Search for the cell housing the specified text and yield its [x, y] center coordinate. 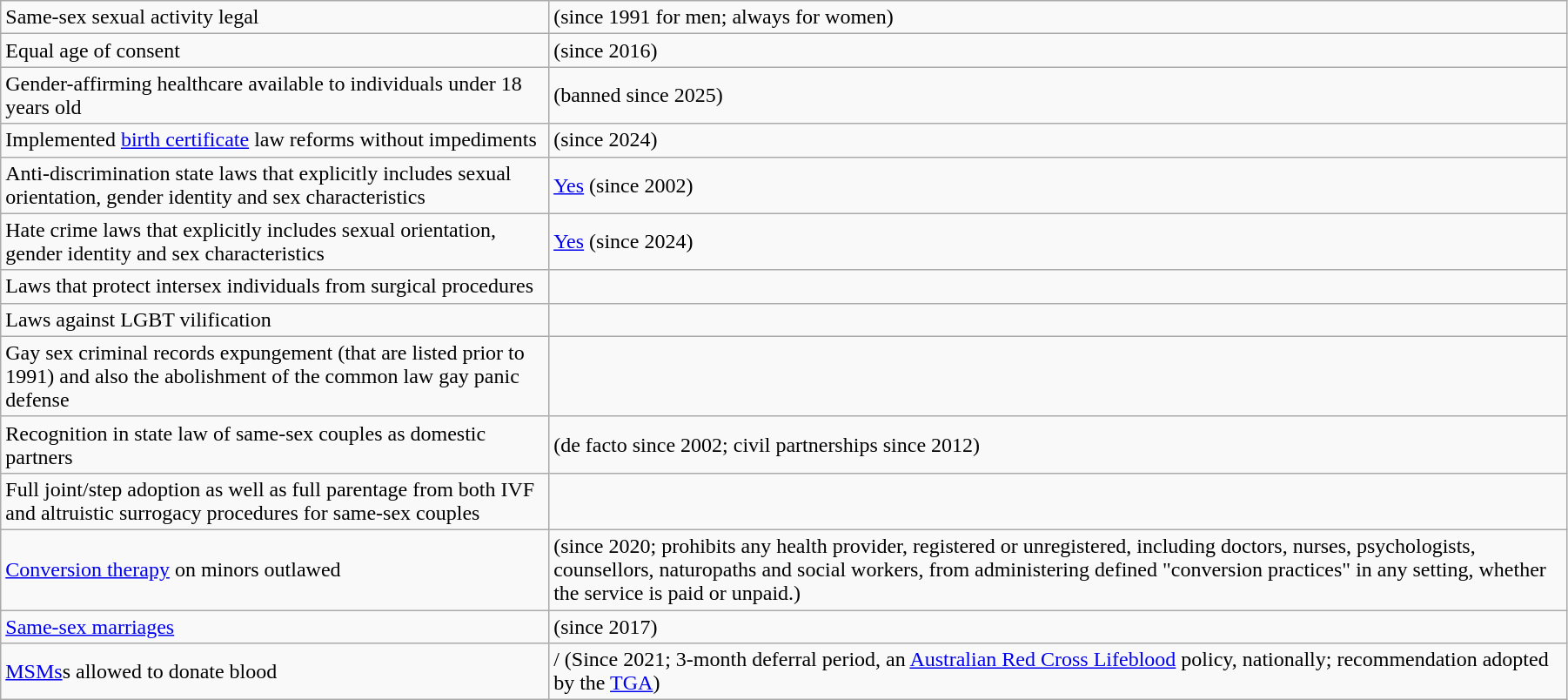
(since 1991 for men; always for women) [1058, 17]
Hate crime laws that explicitly includes sexual orientation, gender identity and sex characteristics [275, 242]
(de facto since 2002; civil partnerships since 2012) [1058, 444]
(since 2024) [1058, 140]
Yes (since 2002) [1058, 185]
Laws against LGBT vilification [275, 320]
(since 2017) [1058, 626]
Recognition in state law of same-sex couples as domestic partners [275, 444]
/ (Since 2021; 3-month deferral period, an Australian Red Cross Lifeblood policy, nationally; recommendation adopted by the TGA) [1058, 672]
Same-sex sexual activity legal [275, 17]
Gay sex criminal records expungement (that are listed prior to 1991) and also the abolishment of the common law gay panic defense [275, 376]
Conversion therapy on minors outlawed [275, 569]
Equal age of consent [275, 50]
Same-sex marriages [275, 626]
(banned since 2025) [1058, 96]
Implemented birth certificate law reforms without impediments [275, 140]
Gender-affirming healthcare available to individuals under 18 years old [275, 96]
MSMss allowed to donate blood [275, 672]
Full joint/step adoption as well as full parentage from both IVF and altruistic surrogacy procedures for same-sex couples [275, 501]
(since 2016) [1058, 50]
Laws that protect intersex individuals from surgical procedures [275, 286]
Anti-discrimination state laws that explicitly includes sexual orientation, gender identity and sex characteristics [275, 185]
Yes (since 2024) [1058, 242]
